Determine the (x, y) coordinate at the center of the cell enclosing the given text.  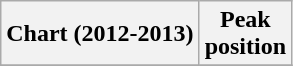
Chart (2012-2013) (100, 34)
Peakposition (245, 34)
